Detect which cell encompasses the target text, then output its (X, Y) center coordinate. 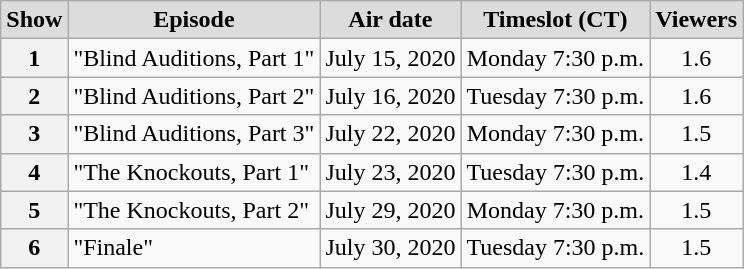
July 16, 2020 (390, 96)
1.4 (696, 172)
July 22, 2020 (390, 134)
Show (34, 20)
"The Knockouts, Part 2" (194, 210)
5 (34, 210)
"Blind Auditions, Part 2" (194, 96)
6 (34, 248)
"Finale" (194, 248)
2 (34, 96)
Timeslot (CT) (556, 20)
Viewers (696, 20)
4 (34, 172)
July 29, 2020 (390, 210)
"The Knockouts, Part 1" (194, 172)
Air date (390, 20)
"Blind Auditions, Part 3" (194, 134)
July 23, 2020 (390, 172)
3 (34, 134)
"Blind Auditions, Part 1" (194, 58)
1 (34, 58)
July 30, 2020 (390, 248)
July 15, 2020 (390, 58)
Episode (194, 20)
